Provide the (X, Y) coordinate of the cell's center where the given text is located.  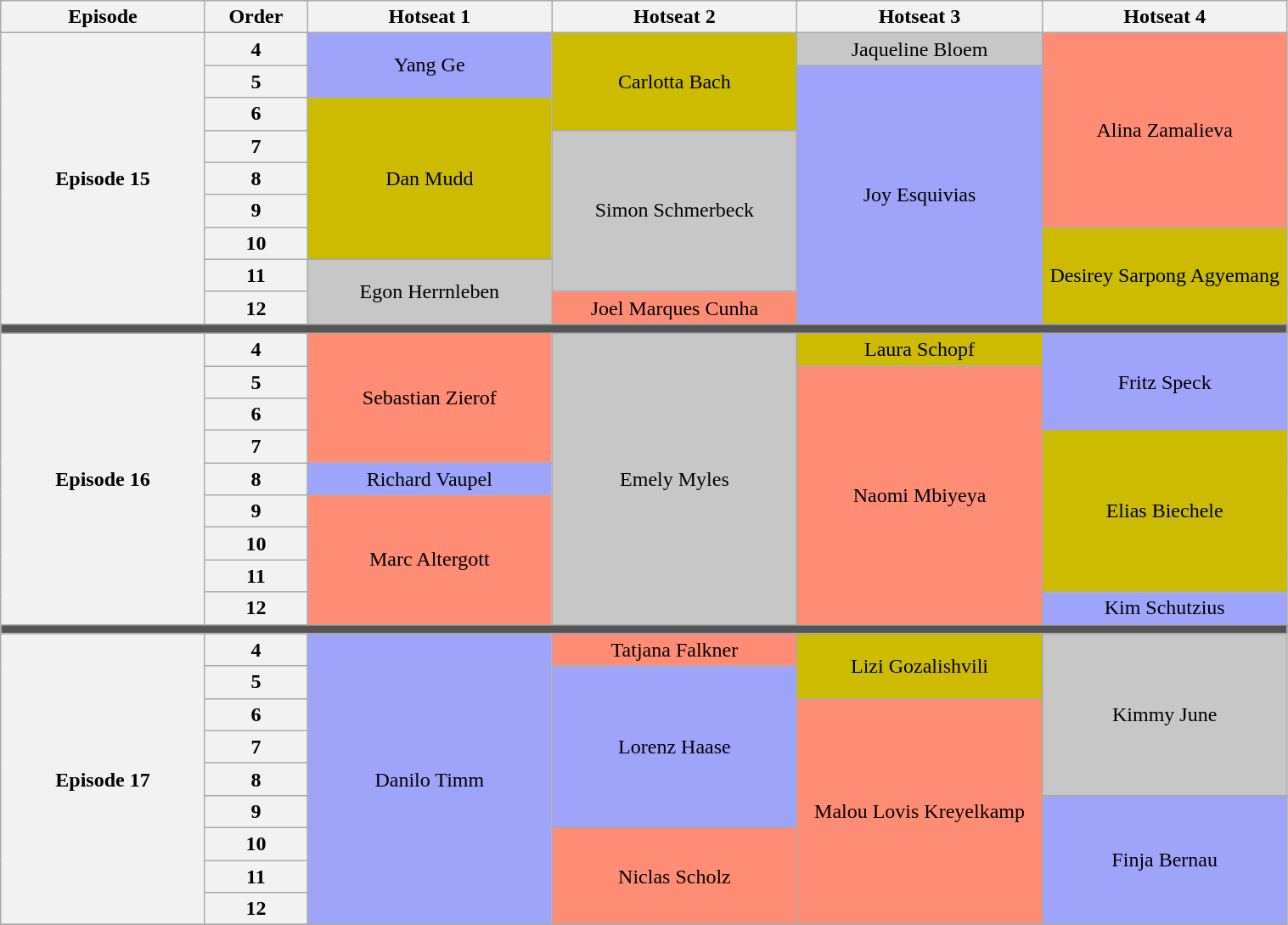
Hotseat 2 (674, 17)
Elias Biechele (1165, 511)
Joy Esquivias (920, 195)
Tatjana Falkner (674, 650)
Alina Zamalieva (1165, 130)
Hotseat 3 (920, 17)
Niclas Scholz (674, 876)
Episode (104, 17)
Episode 15 (104, 178)
Egon Herrnleben (430, 291)
Joel Marques Cunha (674, 307)
Fritz Speck (1165, 381)
Episode 16 (104, 479)
Laura Schopf (920, 349)
Malou Lovis Kreyelkamp (920, 811)
Emely Myles (674, 479)
Desirey Sarpong Agyemang (1165, 275)
Kimmy June (1165, 714)
Episode 17 (104, 780)
Dan Mudd (430, 178)
Naomi Mbiyeya (920, 494)
Carlotta Bach (674, 82)
Lizi Gozalishvili (920, 666)
Simon Schmerbeck (674, 211)
Order (256, 17)
Jaqueline Bloem (920, 49)
Kim Schutzius (1165, 608)
Danilo Timm (430, 780)
Sebastian Zierof (430, 398)
Marc Altergott (430, 560)
Lorenz Haase (674, 747)
Yang Ge (430, 65)
Hotseat 1 (430, 17)
Finja Bernau (1165, 860)
Richard Vaupel (430, 479)
Hotseat 4 (1165, 17)
